Detect which cell encompasses the target text, then output its [X, Y] center coordinate. 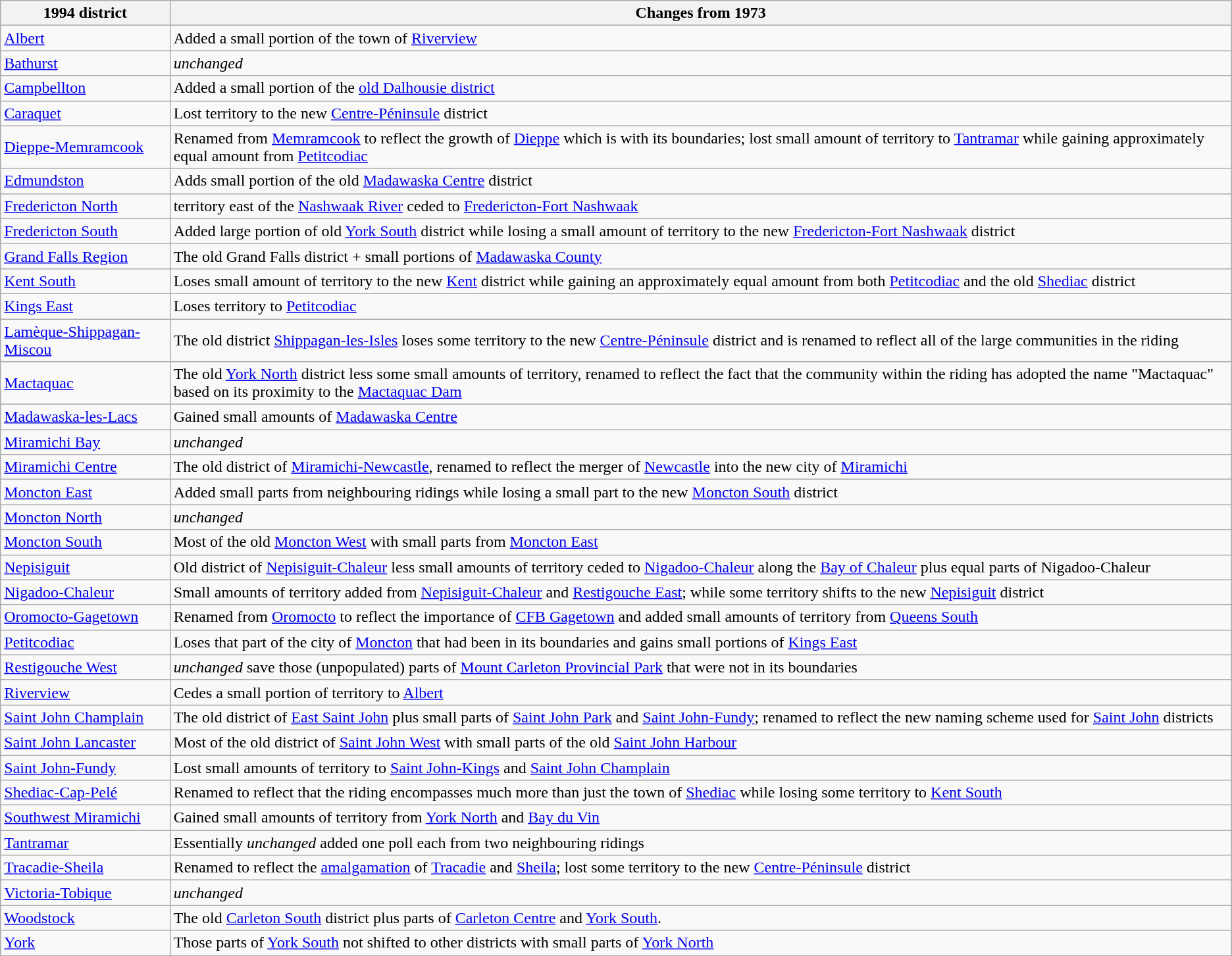
Nepisiguit [86, 567]
Riverview [86, 692]
Mactaquac [86, 383]
Renamed to reflect the amalgamation of Tracadie and Sheila; lost some territory to the new Centre-Péninsule district [700, 868]
Fredericton North [86, 206]
Madawaska-les-Lacs [86, 417]
Shediac-Cap-Pelé [86, 793]
Lamèque-Shippagan-Miscou [86, 340]
Kings East [86, 306]
Adds small portion of the old Madawaska Centre district [700, 181]
Dieppe-Memramcook [86, 147]
Lost small amounts of territory to Saint John-Kings and Saint John Champlain [700, 768]
Caraquet [86, 113]
Loses territory to Petitcodiac [700, 306]
Changes from 1973 [700, 13]
York [86, 943]
Gained small amounts of territory from York North and Bay du Vin [700, 818]
Southwest Miramichi [86, 818]
Tracadie-Sheila [86, 868]
Those parts of York South not shifted to other districts with small parts of York North [700, 943]
Renamed from Oromocto to reflect the importance of CFB Gagetown and added small amounts of territory from Queens South [700, 617]
Added large portion of old York South district while losing a small amount of territory to the new Fredericton-Fort Nashwaak district [700, 231]
Most of the old district of Saint John West with small parts of the old Saint John Harbour [700, 742]
Restigouche West [86, 667]
The old Carleton South district plus parts of Carleton Centre and York South. [700, 918]
Saint John Lancaster [86, 742]
Petitcodiac [86, 642]
Added a small portion of the town of Riverview [700, 38]
Oromocto-Gagetown [86, 617]
Renamed to reflect that the riding encompasses much more than just the town of Shediac while losing some territory to Kent South [700, 793]
Tantramar [86, 843]
Grand Falls Region [86, 256]
Moncton South [86, 542]
unchanged save those (unpopulated) parts of Mount Carleton Provincial Park that were not in its boundaries [700, 667]
Lost territory to the new Centre-Péninsule district [700, 113]
Bathurst [86, 63]
Miramichi Centre [86, 467]
Edmundston [86, 181]
Essentially unchanged added one poll each from two neighbouring ridings [700, 843]
Added a small portion of the old Dalhousie district [700, 88]
Moncton North [86, 517]
Nigadoo-Chaleur [86, 592]
The old Grand Falls district + small portions of Madawaska County [700, 256]
Miramichi Bay [86, 442]
Albert [86, 38]
Saint John Champlain [86, 717]
Victoria-Tobique [86, 893]
Kent South [86, 281]
Moncton East [86, 492]
Small amounts of territory added from Nepisiguit-Chaleur and Restigouche East; while some territory shifts to the new Nepisiguit district [700, 592]
Fredericton South [86, 231]
territory east of the Nashwaak River ceded to Fredericton-Fort Nashwaak [700, 206]
Gained small amounts of Madawaska Centre [700, 417]
Loses that part of the city of Moncton that had been in its boundaries and gains small portions of Kings East [700, 642]
The old district of Miramichi-Newcastle, renamed to reflect the merger of Newcastle into the new city of Miramichi [700, 467]
Added small parts from neighbouring ridings while losing a small part to the new Moncton South district [700, 492]
Saint John-Fundy [86, 768]
Cedes a small portion of territory to Albert [700, 692]
Campbellton [86, 88]
Woodstock [86, 918]
Most of the old Moncton West with small parts from Moncton East [700, 542]
1994 district [86, 13]
